Detect which cell encompasses the target text, then output its (x, y) center coordinate. 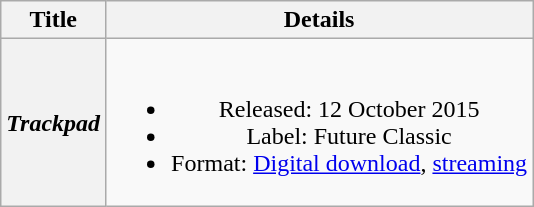
Details (320, 20)
Trackpad (54, 122)
Title (54, 20)
Released: 12 October 2015Label: Future ClassicFormat: Digital download, streaming (320, 122)
